Find where the given text appears and provide that cell's center as [X, Y] coordinate. 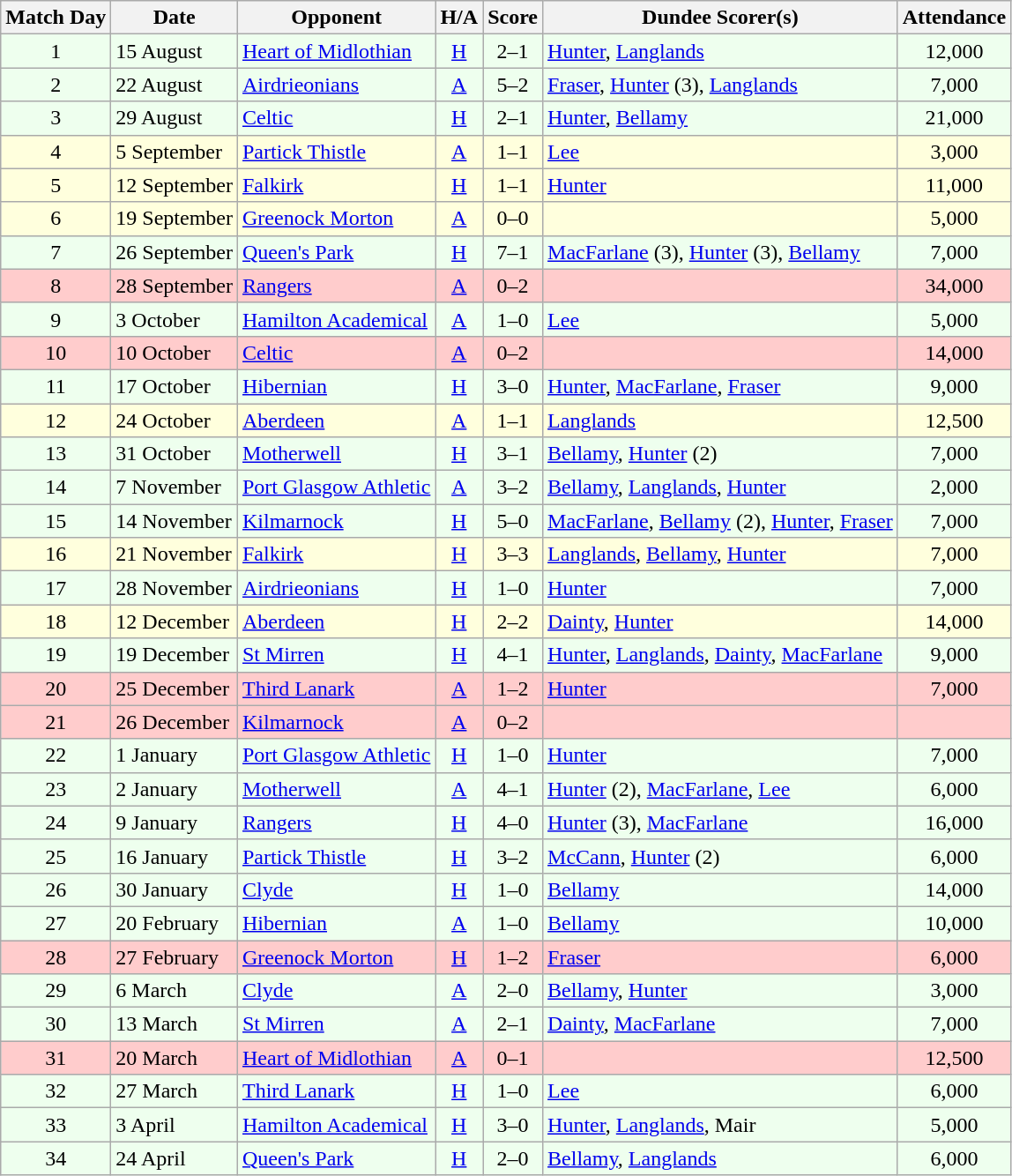
11 [56, 386]
27 [56, 923]
25 December [175, 688]
Dundee Scorer(s) [721, 18]
28 November [175, 588]
29 [56, 991]
3–3 [513, 555]
27 March [175, 1091]
6 [56, 219]
19 December [175, 655]
H/A [459, 18]
30 January [175, 889]
4 [56, 152]
24 October [175, 421]
Hunter (3), MacFarlane [721, 822]
10 October [175, 353]
Hunter (2), MacFarlane, Lee [721, 789]
Bellamy, Langlands, Hunter [721, 488]
9 [56, 319]
28 [56, 956]
33 [56, 1125]
7 November [175, 488]
McCann, Hunter (2) [721, 856]
30 [56, 1024]
3 April [175, 1125]
22 [56, 755]
16,000 [954, 822]
MacFarlane, Bellamy (2), Hunter, Fraser [721, 521]
25 [56, 856]
11,000 [954, 185]
0–1 [513, 1058]
8 [56, 286]
17 October [175, 386]
Opponent [336, 18]
16 [56, 555]
19 [56, 655]
21 November [175, 555]
28 September [175, 286]
23 [56, 789]
7 [56, 252]
17 [56, 588]
5–0 [513, 521]
Dainty, Hunter [721, 621]
26 September [175, 252]
20 [56, 688]
Langlands, Bellamy, Hunter [721, 555]
4–0 [513, 822]
10,000 [954, 923]
Score [513, 18]
22 August [175, 85]
Attendance [954, 18]
2 [56, 85]
6 March [175, 991]
21,000 [954, 118]
26 [56, 889]
15 [56, 521]
12,000 [954, 51]
15 August [175, 51]
27 February [175, 956]
10 [56, 353]
Fraser, Hunter (3), Langlands [721, 85]
12 December [175, 621]
Hunter, MacFarlane, Fraser [721, 386]
5 September [175, 152]
2 January [175, 789]
3–1 [513, 454]
24 April [175, 1158]
21 [56, 722]
Hunter, Bellamy [721, 118]
5–2 [513, 85]
5 [56, 185]
Date [175, 18]
Langlands [721, 421]
Dainty, MacFarlane [721, 1024]
20 March [175, 1058]
Hunter, Langlands, Dainty, MacFarlane [721, 655]
29 August [175, 118]
Bellamy, Langlands [721, 1158]
7–1 [513, 252]
3 October [175, 319]
14 [56, 488]
12 September [175, 185]
MacFarlane (3), Hunter (3), Bellamy [721, 252]
Fraser [721, 956]
Bellamy, Hunter [721, 991]
20 February [175, 923]
31 [56, 1058]
16 January [175, 856]
13 [56, 454]
2–2 [513, 621]
1 January [175, 755]
18 [56, 621]
Match Day [56, 18]
31 October [175, 454]
3 [56, 118]
9 January [175, 822]
32 [56, 1091]
Hunter, Langlands, Mair [721, 1125]
2,000 [954, 488]
12 [56, 421]
26 December [175, 722]
Bellamy, Hunter (2) [721, 454]
0–0 [513, 219]
1 [56, 51]
19 September [175, 219]
24 [56, 822]
34 [56, 1158]
Hunter, Langlands [721, 51]
34,000 [954, 286]
13 March [175, 1024]
14 November [175, 521]
